Provide the [x, y] coordinate of the cell's center where the given text is located.  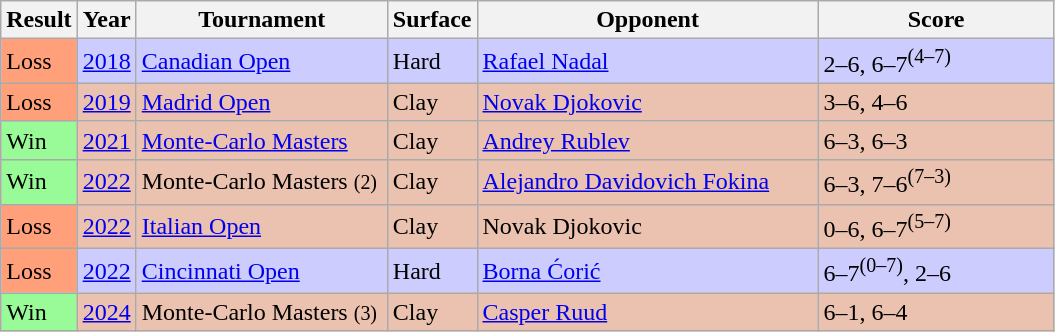
Score [936, 20]
Borna Ćorić [648, 272]
Opponent [648, 20]
Italian Open [262, 226]
6–1, 6–4 [936, 312]
0–6, 6–7(5–7) [936, 226]
Monte-Carlo Masters [262, 140]
6–3, 7–6(7–3) [936, 182]
6–3, 6–3 [936, 140]
Year [106, 20]
3–6, 4–6 [936, 102]
2019 [106, 102]
Casper Ruud [648, 312]
Monte-Carlo Masters (2) [262, 182]
Result [39, 20]
Madrid Open [262, 102]
Rafael Nadal [648, 62]
2024 [106, 312]
Canadian Open [262, 62]
Andrey Rublev [648, 140]
Cincinnati Open [262, 272]
Alejandro Davidovich Fokina [648, 182]
2–6, 6–7(4–7) [936, 62]
6–7(0–7), 2–6 [936, 272]
Tournament [262, 20]
Monte-Carlo Masters (3) [262, 312]
2018 [106, 62]
2021 [106, 140]
Surface [432, 20]
